Scan for the cell matching the given text and deliver its [X, Y] coordinate at center. 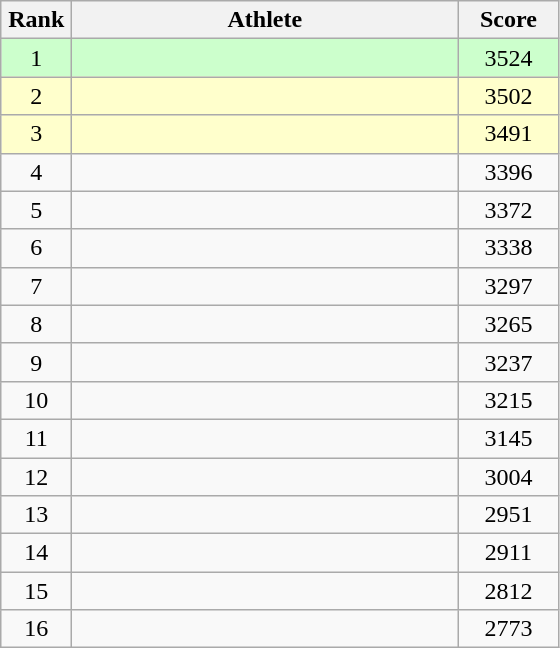
2911 [508, 553]
2951 [508, 515]
2 [36, 96]
3502 [508, 96]
16 [36, 629]
1 [36, 58]
Score [508, 20]
11 [36, 438]
3491 [508, 134]
3338 [508, 248]
3396 [508, 172]
10 [36, 400]
3297 [508, 286]
8 [36, 324]
3265 [508, 324]
3372 [508, 210]
4 [36, 172]
Athlete [265, 20]
5 [36, 210]
Rank [36, 20]
13 [36, 515]
15 [36, 591]
3215 [508, 400]
3237 [508, 362]
6 [36, 248]
2812 [508, 591]
3524 [508, 58]
14 [36, 553]
3004 [508, 477]
7 [36, 286]
3 [36, 134]
2773 [508, 629]
9 [36, 362]
3145 [508, 438]
12 [36, 477]
